For the text-containing cell, return its midpoint in (X, Y) coordinate format. 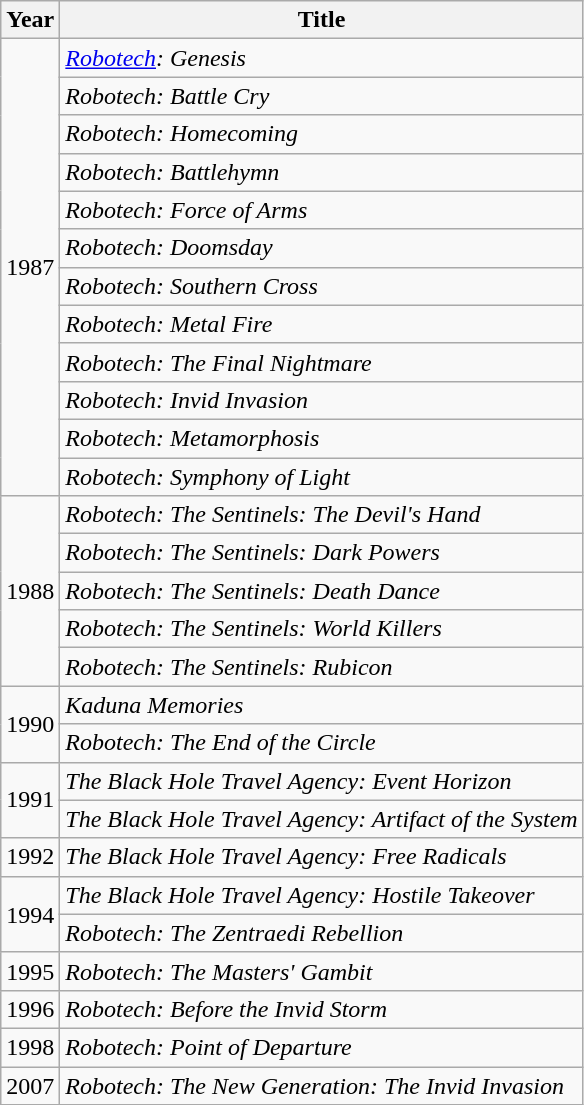
Robotech: Homecoming (322, 134)
Robotech: The Sentinels: Rubicon (322, 667)
The Black Hole Travel Agency: Event Horizon (322, 781)
Robotech: Force of Arms (322, 210)
Robotech: The Final Nightmare (322, 362)
Robotech: Southern Cross (322, 286)
2007 (30, 1085)
Title (322, 20)
Robotech: Invid Invasion (322, 400)
Robotech: Point of Departure (322, 1047)
Robotech: Battlehymn (322, 172)
Robotech: The Sentinels: The Devil's Hand (322, 515)
Robotech: Genesis (322, 58)
The Black Hole Travel Agency: Artifact of the System (322, 819)
1996 (30, 1009)
The Black Hole Travel Agency: Hostile Takeover (322, 895)
1991 (30, 800)
Robotech: Symphony of Light (322, 477)
Robotech: The End of the Circle (322, 743)
1998 (30, 1047)
Kaduna Memories (322, 705)
1988 (30, 591)
Robotech: The Masters' Gambit (322, 971)
Robotech: The Sentinels: Dark Powers (322, 553)
Robotech: Battle Cry (322, 96)
Robotech: Metamorphosis (322, 438)
1994 (30, 914)
Robotech: The Sentinels: Death Dance (322, 591)
1995 (30, 971)
Robotech: The Sentinels: World Killers (322, 629)
1992 (30, 857)
Robotech: The Zentraedi Rebellion (322, 933)
1987 (30, 268)
The Black Hole Travel Agency: Free Radicals (322, 857)
1990 (30, 724)
Robotech: Doomsday (322, 248)
Robotech: Metal Fire (322, 324)
Robotech: Before the Invid Storm (322, 1009)
Robotech: The New Generation: The Invid Invasion (322, 1085)
Year (30, 20)
